Return the (X, Y) coordinate for the center point of the cell that contains the specified text.  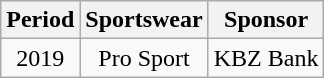
Sportswear (144, 20)
KBZ Bank (266, 58)
Sponsor (266, 20)
Period (40, 20)
2019 (40, 58)
Pro Sport (144, 58)
